Find where the given text appears and provide that cell's center as (X, Y) coordinate. 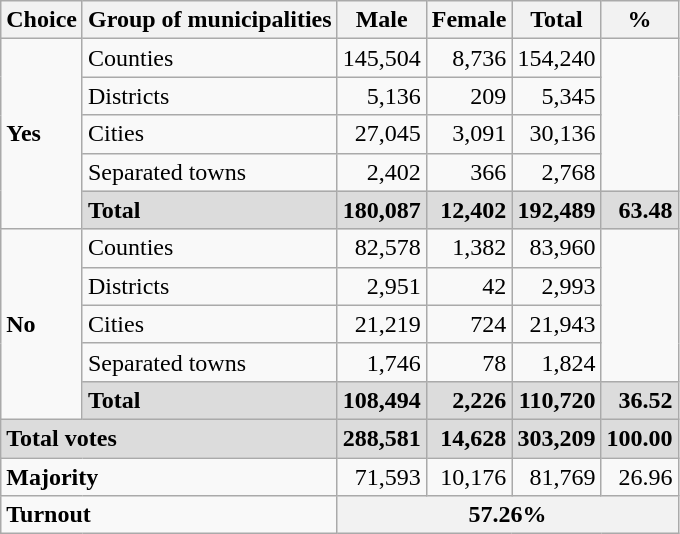
27,045 (382, 134)
71,593 (382, 477)
30,136 (556, 134)
Turnout (169, 515)
82,578 (382, 248)
26.96 (640, 477)
Male (382, 20)
21,943 (556, 324)
145,504 (382, 58)
% (640, 20)
366 (469, 172)
154,240 (556, 58)
Group of municipalities (210, 20)
108,494 (382, 400)
42 (469, 286)
192,489 (556, 210)
83,960 (556, 248)
2,951 (382, 286)
Choice (42, 20)
Yes (42, 134)
8,736 (469, 58)
12,402 (469, 210)
724 (469, 324)
5,345 (556, 96)
2,768 (556, 172)
1,824 (556, 362)
Majority (169, 477)
78 (469, 362)
3,091 (469, 134)
10,176 (469, 477)
5,136 (382, 96)
Total votes (169, 438)
36.52 (640, 400)
110,720 (556, 400)
288,581 (382, 438)
1,746 (382, 362)
2,993 (556, 286)
57.26% (508, 515)
2,402 (382, 172)
81,769 (556, 477)
209 (469, 96)
21,219 (382, 324)
1,382 (469, 248)
180,087 (382, 210)
100.00 (640, 438)
303,209 (556, 438)
Female (469, 20)
14,628 (469, 438)
No (42, 324)
2,226 (469, 400)
63.48 (640, 210)
